Scan for the cell matching the given text and deliver its (X, Y) coordinate at center. 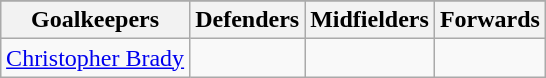
Midfielders (370, 20)
Goalkeepers (96, 20)
Forwards (490, 20)
Defenders (248, 20)
Christopher Brady (96, 58)
